Extract the (X, Y) coordinate from the center of the cell holding the provided text.  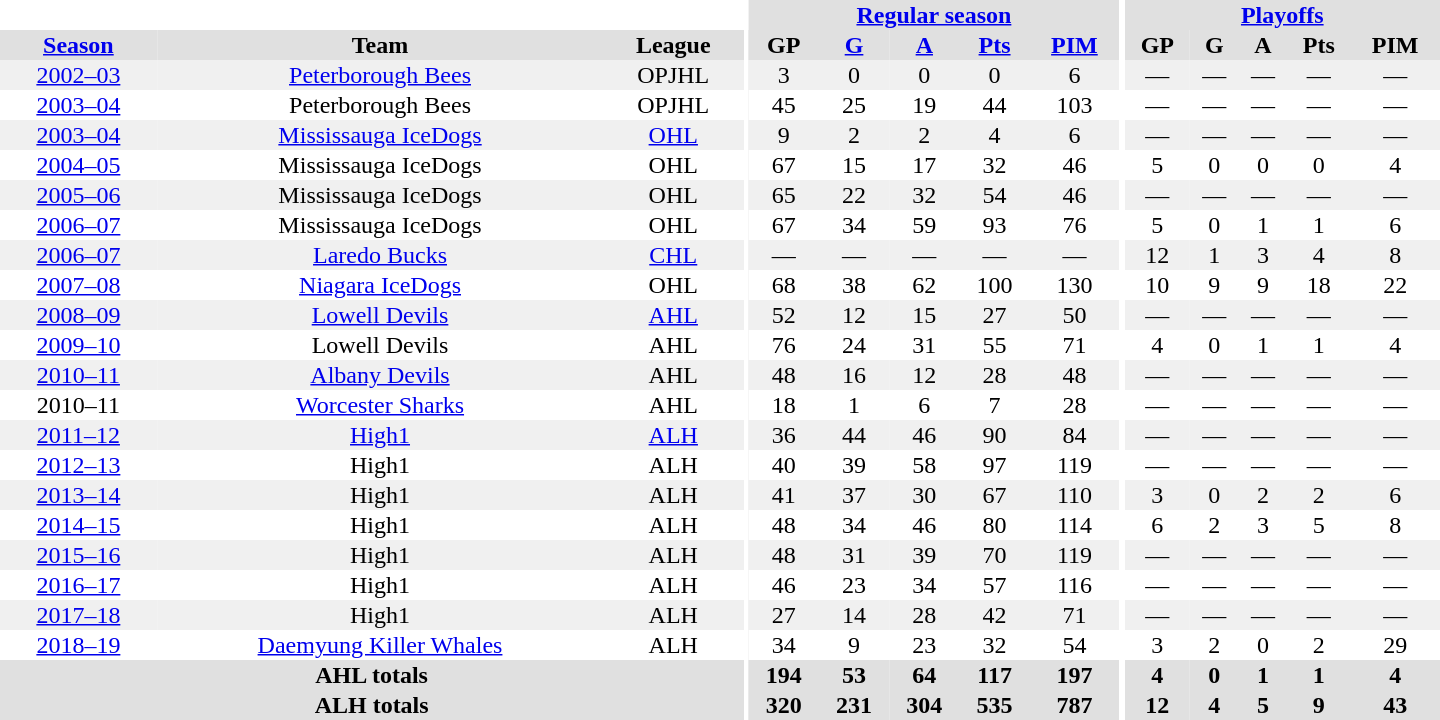
62 (924, 285)
100 (994, 285)
194 (784, 675)
84 (1074, 435)
304 (924, 705)
ALH totals (372, 705)
90 (994, 435)
231 (854, 705)
70 (994, 555)
League (673, 45)
2008–09 (78, 315)
CHL (673, 255)
103 (1074, 105)
Playoffs (1282, 15)
Albany Devils (380, 375)
40 (784, 465)
41 (784, 495)
59 (924, 225)
50 (1074, 315)
93 (994, 225)
116 (1074, 585)
52 (784, 315)
Laredo Bucks (380, 255)
Worcester Sharks (380, 405)
2014–15 (78, 525)
2013–14 (78, 495)
117 (994, 675)
65 (784, 195)
Season (78, 45)
68 (784, 285)
2011–12 (78, 435)
2018–19 (78, 645)
Team (380, 45)
2004–05 (78, 165)
Regular season (934, 15)
2015–16 (78, 555)
38 (854, 285)
42 (994, 615)
16 (854, 375)
Niagara IceDogs (380, 285)
2017–18 (78, 615)
2012–13 (78, 465)
2009–10 (78, 345)
80 (994, 525)
55 (994, 345)
2005–06 (78, 195)
64 (924, 675)
97 (994, 465)
45 (784, 105)
787 (1074, 705)
Daemyung Killer Whales (380, 645)
58 (924, 465)
7 (994, 405)
36 (784, 435)
37 (854, 495)
535 (994, 705)
197 (1074, 675)
2002–03 (78, 75)
320 (784, 705)
57 (994, 585)
19 (924, 105)
53 (854, 675)
2016–17 (78, 585)
29 (1395, 645)
114 (1074, 525)
43 (1395, 705)
30 (924, 495)
14 (854, 615)
AHL totals (372, 675)
17 (924, 165)
2007–08 (78, 285)
24 (854, 345)
10 (1158, 285)
130 (1074, 285)
110 (1074, 495)
25 (854, 105)
